Return the (x, y) coordinate for the center point of the cell that contains the specified text.  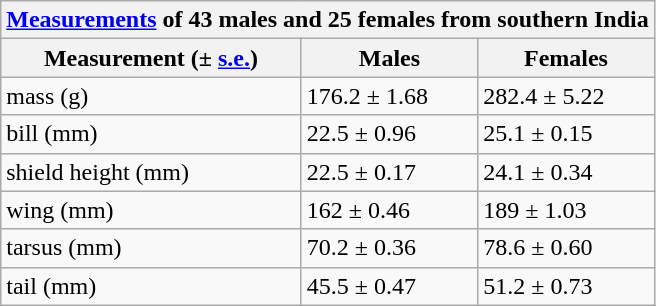
bill (mm) (151, 134)
282.4 ± 5.22 (566, 96)
78.6 ± 0.60 (566, 248)
shield height (mm) (151, 172)
Measurements of 43 males and 25 females from southern India (328, 20)
162 ± 0.46 (390, 210)
mass (g) (151, 96)
51.2 ± 0.73 (566, 286)
45.5 ± 0.47 (390, 286)
wing (mm) (151, 210)
25.1 ± 0.15 (566, 134)
189 ± 1.03 (566, 210)
Measurement (± s.e.) (151, 58)
Males (390, 58)
22.5 ± 0.17 (390, 172)
Females (566, 58)
70.2 ± 0.36 (390, 248)
tail (mm) (151, 286)
176.2 ± 1.68 (390, 96)
22.5 ± 0.96 (390, 134)
tarsus (mm) (151, 248)
24.1 ± 0.34 (566, 172)
